Return the (X, Y) coordinate for the center point of the cell that contains the specified text.  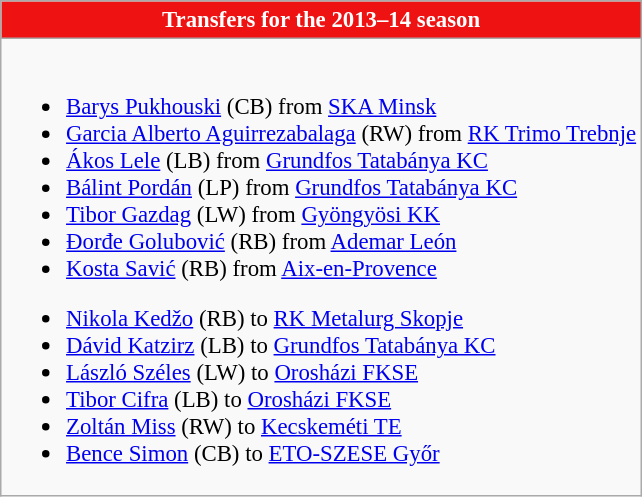
Transfers for the 2013–14 season (322, 20)
